Capture the cell that displays the provided text and extract its [x, y] central coordinate. 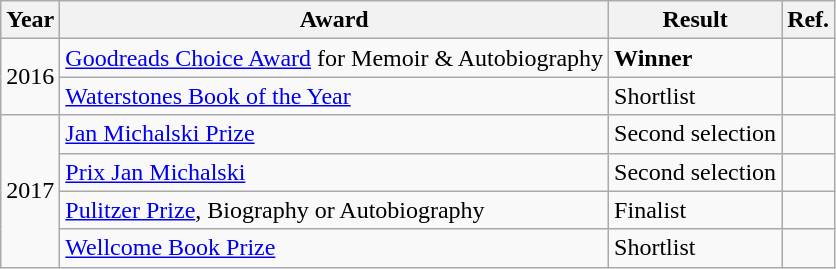
Result [696, 20]
Year [30, 20]
Ref. [808, 20]
Finalist [696, 210]
Waterstones Book of the Year [334, 96]
2016 [30, 77]
Award [334, 20]
Wellcome Book Prize [334, 248]
Jan Michalski Prize [334, 134]
2017 [30, 191]
Prix Jan Michalski [334, 172]
Goodreads Choice Award for Memoir & Autobiography [334, 58]
Winner [696, 58]
Pulitzer Prize, Biography or Autobiography [334, 210]
